Provide the (X, Y) coordinate of the cell's center where the given text is located.  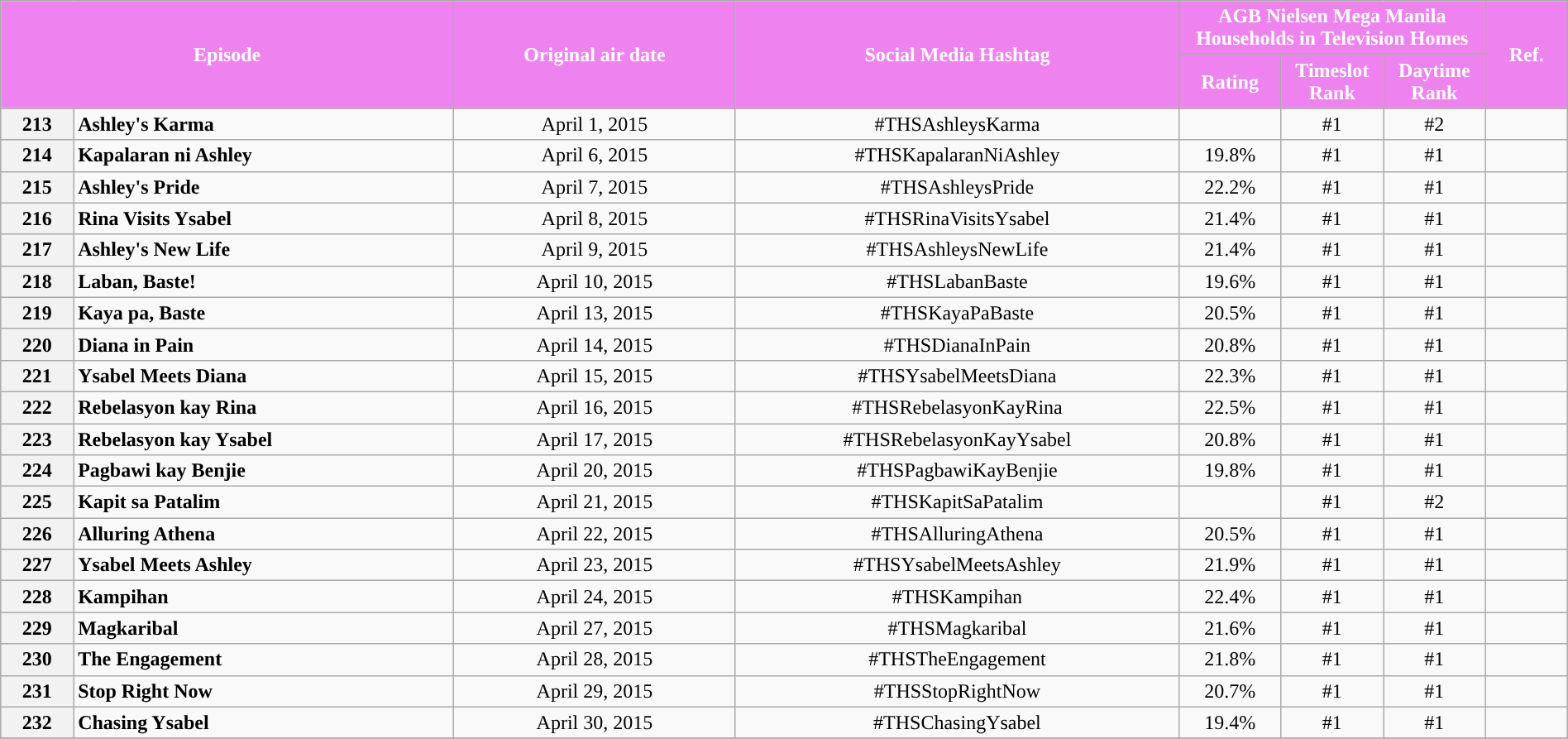
226 (37, 534)
223 (37, 439)
#THSYsabelMeetsDiana (957, 376)
22.2% (1230, 187)
214 (37, 156)
April 30, 2015 (594, 722)
216 (37, 218)
222 (37, 407)
Alluring Athena (264, 534)
April 22, 2015 (594, 534)
#THSAlluringAthena (957, 534)
Rebelasyon kay Rina (264, 407)
Ashley's New Life (264, 250)
Kampihan (264, 597)
21.6% (1230, 628)
Rebelasyon kay Ysabel (264, 439)
#THSRebelasyonKayRina (957, 407)
215 (37, 187)
April 1, 2015 (594, 124)
#THSMagkaribal (957, 628)
225 (37, 502)
Ysabel Meets Diana (264, 376)
Diana in Pain (264, 344)
April 9, 2015 (594, 250)
April 28, 2015 (594, 660)
Rating (1230, 81)
April 20, 2015 (594, 471)
228 (37, 597)
#THSKampihan (957, 597)
220 (37, 344)
April 16, 2015 (594, 407)
213 (37, 124)
#THSKapalaranNiAshley (957, 156)
#THSPagbawiKayBenjie (957, 471)
Rina Visits Ysabel (264, 218)
#THSStopRightNow (957, 691)
Chasing Ysabel (264, 722)
Original air date (594, 55)
227 (37, 565)
April 27, 2015 (594, 628)
22.5% (1230, 407)
Episode (227, 55)
20.7% (1230, 691)
#THSChasingYsabel (957, 722)
Laban, Baste! (264, 281)
221 (37, 376)
April 14, 2015 (594, 344)
Stop Right Now (264, 691)
April 23, 2015 (594, 565)
April 10, 2015 (594, 281)
22.4% (1230, 597)
#THSLabanBaste (957, 281)
224 (37, 471)
Ref. (1527, 55)
Ashley's Pride (264, 187)
#THSRinaVisitsYsabel (957, 218)
April 21, 2015 (594, 502)
#THSRebelasyonKayYsabel (957, 439)
#THSAshleysNewLife (957, 250)
April 29, 2015 (594, 691)
229 (37, 628)
Ashley's Karma (264, 124)
April 7, 2015 (594, 187)
AGB Nielsen Mega Manila Households in Television Homes (1331, 28)
April 6, 2015 (594, 156)
Pagbawi kay Benjie (264, 471)
#THSAshleysPride (957, 187)
219 (37, 313)
Timeslot Rank (1332, 81)
232 (37, 722)
Kapalaran ni Ashley (264, 156)
22.3% (1230, 376)
Ysabel Meets Ashley (264, 565)
230 (37, 660)
21.8% (1230, 660)
Social Media Hashtag (957, 55)
#THSAshleysKarma (957, 124)
19.6% (1230, 281)
April 17, 2015 (594, 439)
Kaya pa, Baste (264, 313)
#THSTheEngagement (957, 660)
#THSKayaPaBaste (957, 313)
231 (37, 691)
19.4% (1230, 722)
Kapit sa Patalim (264, 502)
Daytime Rank (1435, 81)
April 13, 2015 (594, 313)
April 24, 2015 (594, 597)
April 15, 2015 (594, 376)
April 8, 2015 (594, 218)
21.9% (1230, 565)
218 (37, 281)
The Engagement (264, 660)
#THSYsabelMeetsAshley (957, 565)
#THSDianaInPain (957, 344)
#THSKapitSaPatalim (957, 502)
217 (37, 250)
Magkaribal (264, 628)
